Detect which cell encompasses the target text, then output its (X, Y) center coordinate. 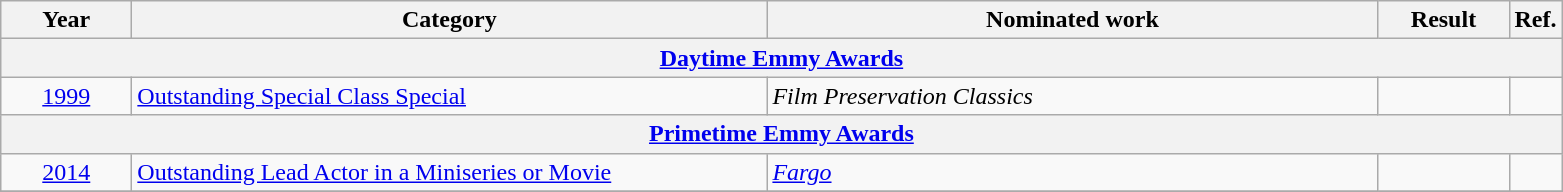
Nominated work (1072, 20)
Daytime Emmy Awards (782, 58)
Outstanding Special Class Special (450, 96)
Category (450, 20)
Outstanding Lead Actor in a Miniseries or Movie (450, 172)
Ref. (1536, 20)
2014 (66, 172)
Year (66, 20)
Film Preservation Classics (1072, 96)
Result (1444, 20)
Fargo (1072, 172)
1999 (66, 96)
Primetime Emmy Awards (782, 134)
